Scan for the cell matching the given text and deliver its [x, y] coordinate at center. 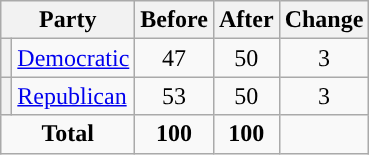
Party [68, 20]
Republican [74, 96]
Before [174, 20]
Change [324, 20]
53 [174, 96]
Total [68, 134]
47 [174, 58]
After [246, 20]
Democratic [74, 58]
